Capture the cell that displays the provided text and extract its [X, Y] central coordinate. 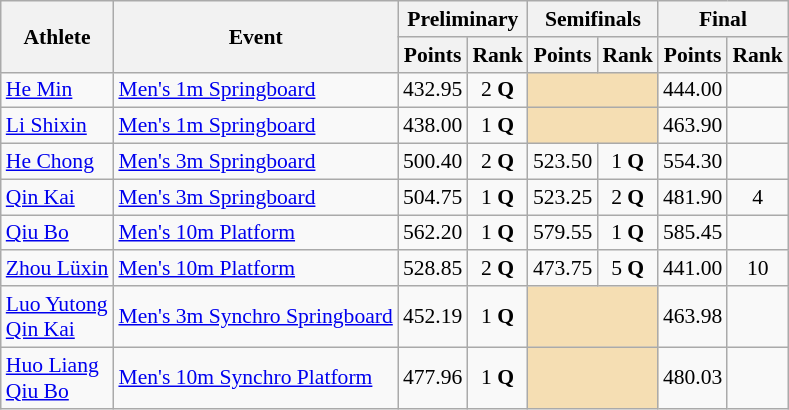
432.95 [432, 90]
Huo LiangQiu Bo [58, 378]
585.45 [692, 233]
Semifinals [593, 19]
523.25 [562, 197]
579.55 [562, 233]
481.90 [692, 197]
Qiu Bo [58, 233]
Athlete [58, 36]
10 [758, 269]
438.00 [432, 126]
Final [723, 19]
528.85 [432, 269]
523.50 [562, 162]
477.96 [432, 378]
Zhou Lüxin [58, 269]
Men's 10m Synchro Platform [255, 378]
Preliminary [463, 19]
504.75 [432, 197]
441.00 [692, 269]
5 Q [628, 269]
Men's 3m Synchro Springboard [255, 316]
500.40 [432, 162]
473.75 [562, 269]
Qin Kai [58, 197]
562.20 [432, 233]
452.19 [432, 316]
463.90 [692, 126]
He Min [58, 90]
He Chong [58, 162]
463.98 [692, 316]
4 [758, 197]
Event [255, 36]
554.30 [692, 162]
Li Shixin [58, 126]
Luo YutongQin Kai [58, 316]
480.03 [692, 378]
444.00 [692, 90]
